Locate the cell with the specified text and output its [x, y] center coordinate. 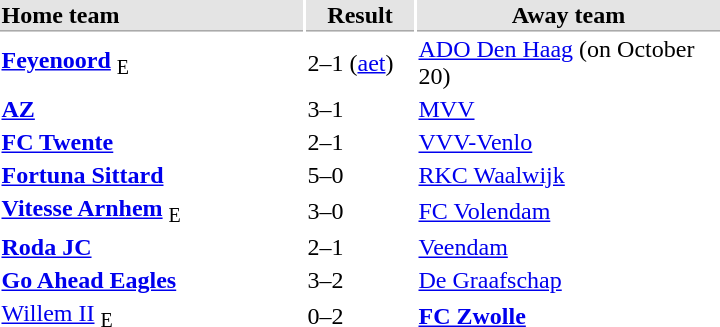
3–1 [360, 109]
Home team [152, 16]
FC Twente [152, 143]
Away team [568, 16]
2–1 (aet) [360, 62]
3–0 [360, 212]
Go Ahead Eagles [152, 281]
Feyenoord E [152, 62]
FC Volendam [568, 212]
De Graafschap [568, 281]
VVV-Venlo [568, 143]
ADO Den Haag (on October 20) [568, 62]
Veendam [568, 248]
Fortuna Sittard [152, 175]
Vitesse Arnhem E [152, 212]
5–0 [360, 175]
Result [360, 16]
MVV [568, 109]
RKC Waalwijk [568, 175]
3–2 [360, 281]
AZ [152, 109]
Roda JC [152, 248]
